Return the [x, y] coordinate for the center point of the cell that contains the specified text.  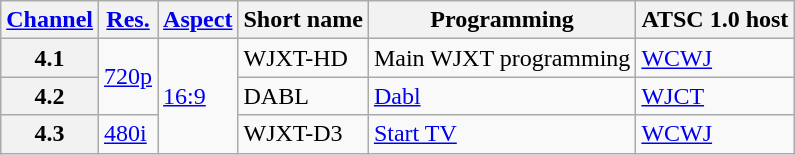
Main WJXT programming [502, 58]
WJXT-D3 [303, 134]
4.3 [50, 134]
480i [128, 134]
Aspect [198, 20]
DABL [303, 96]
WJCT [715, 96]
ATSC 1.0 host [715, 20]
Short name [303, 20]
WJXT-HD [303, 58]
Dabl [502, 96]
16:9 [198, 96]
Programming [502, 20]
Res. [128, 20]
Channel [50, 20]
Start TV [502, 134]
720p [128, 77]
4.1 [50, 58]
4.2 [50, 96]
